Return (x, y) of the center of cell containing provided text 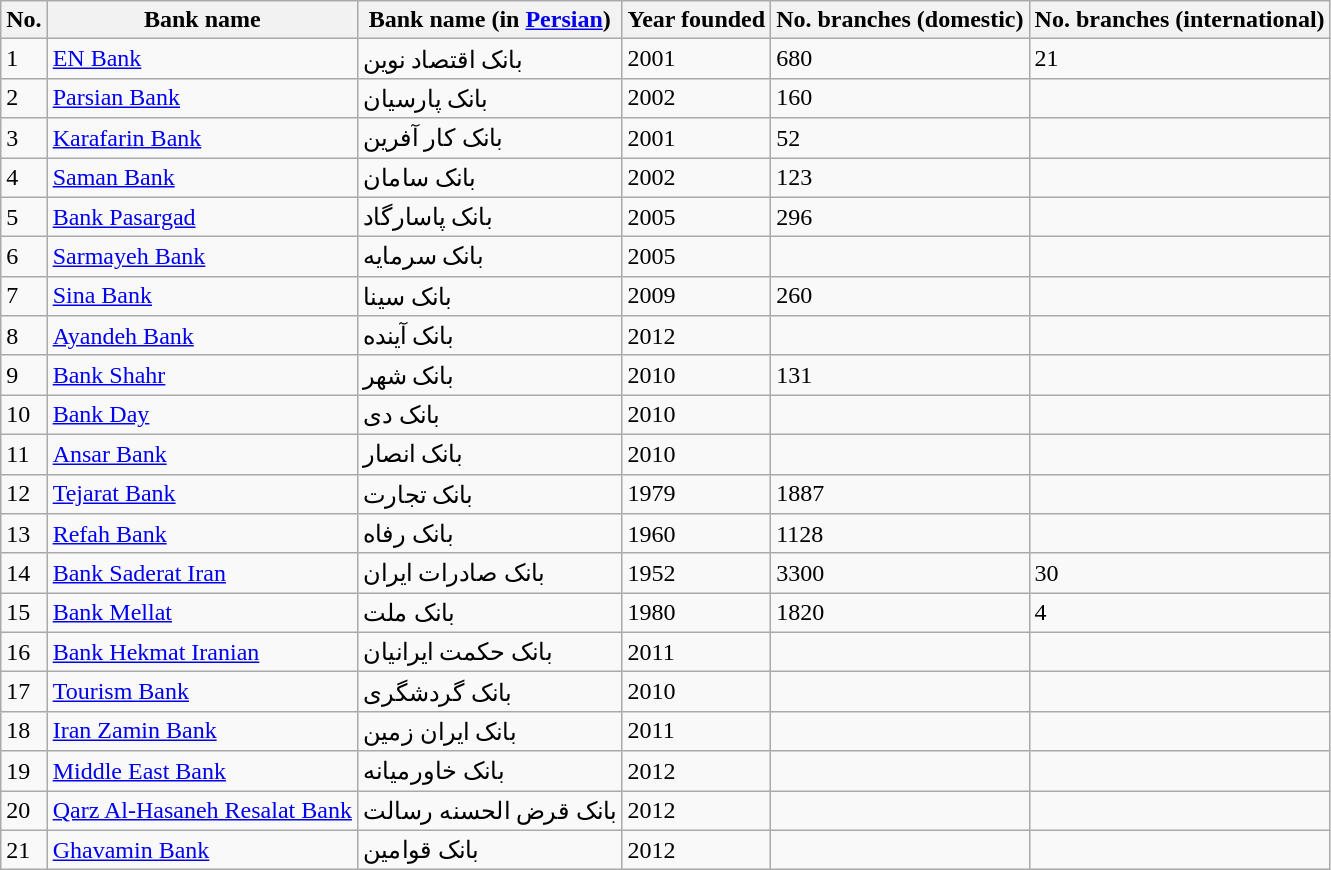
1979 (696, 494)
بانک ملت (490, 613)
123 (900, 178)
260 (900, 296)
1128 (900, 534)
1887 (900, 494)
بانک سرمایه (490, 257)
8 (24, 336)
14 (24, 573)
Ayandeh Bank (202, 336)
7 (24, 296)
بانک انصار (490, 454)
Sina Bank (202, 296)
بانک گردشگری (490, 692)
بانک قرض الحسنه رسالت (490, 810)
13 (24, 534)
Bank Mellat (202, 613)
9 (24, 375)
Bank name (202, 20)
11 (24, 454)
بانک دی (490, 415)
بانک اقتصاد نوین (490, 59)
Bank Saderat Iran (202, 573)
Refah Bank (202, 534)
Ghavamin Bank (202, 850)
Bank name (in Persian) (490, 20)
بانک تجارت (490, 494)
680 (900, 59)
Middle East Bank (202, 771)
No. (24, 20)
16 (24, 652)
بانک خاورمیانه (490, 771)
160 (900, 98)
1980 (696, 613)
Bank Hekmat Iranian (202, 652)
Parsian Bank (202, 98)
131 (900, 375)
296 (900, 217)
Iran Zamin Bank (202, 731)
1952 (696, 573)
3 (24, 138)
Bank Shahr (202, 375)
بانک قوامین (490, 850)
19 (24, 771)
EN Bank (202, 59)
15 (24, 613)
18 (24, 731)
Bank Day (202, 415)
بانک آینده (490, 336)
Ansar Bank (202, 454)
1820 (900, 613)
12 (24, 494)
بانک ایران زمین (490, 731)
3300 (900, 573)
بانک رفاه (490, 534)
No. branches (international) (1180, 20)
6 (24, 257)
بانک حکمت ایرانیان (490, 652)
1 (24, 59)
No. branches (domestic) (900, 20)
Sarmayeh Bank (202, 257)
20 (24, 810)
5 (24, 217)
بانک پاسارگاد (490, 217)
10 (24, 415)
2 (24, 98)
بانک سامان (490, 178)
بانک شهر (490, 375)
30 (1180, 573)
Qarz Al-Hasaneh Resalat Bank (202, 810)
Year founded (696, 20)
بانک پارسیان (490, 98)
بانک صادرات ايران (490, 573)
بانک کار آفرین (490, 138)
2009 (696, 296)
Saman Bank (202, 178)
17 (24, 692)
Tejarat Bank (202, 494)
بانک سینا (490, 296)
1960 (696, 534)
Karafarin Bank (202, 138)
Tourism Bank (202, 692)
52 (900, 138)
Bank Pasargad (202, 217)
